From the cell containing the given text, extract its center point as (X, Y) coordinate. 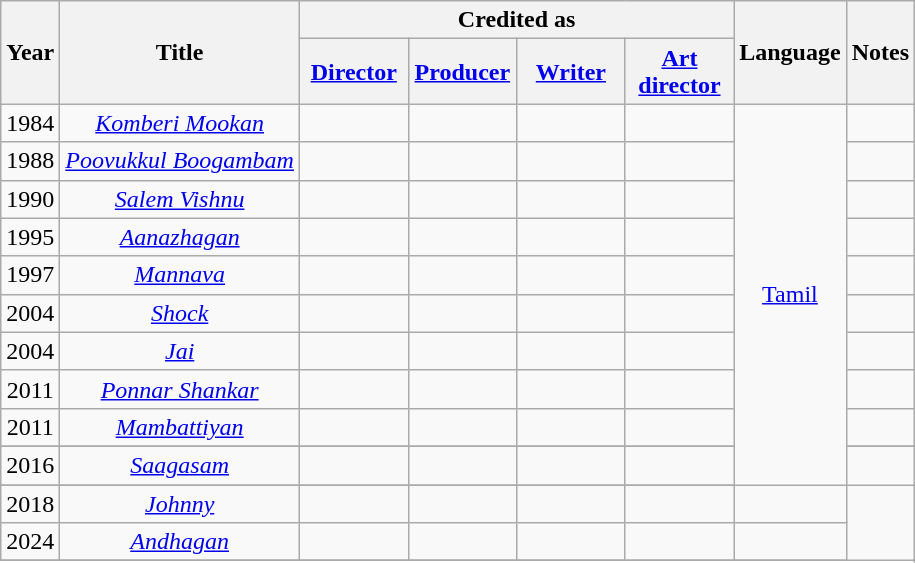
Credited as (516, 20)
Tamil (790, 294)
Notes (880, 52)
Language (790, 52)
Jai (180, 351)
1984 (30, 123)
Shock (180, 313)
Ponnar Shankar (180, 389)
Andhagan (180, 542)
Aanazhagan (180, 237)
2018 (30, 503)
Salem Vishnu (180, 199)
Mannava (180, 275)
1995 (30, 237)
Mambattiyan (180, 427)
1988 (30, 161)
Saagasam (180, 465)
Director (354, 72)
Producer (462, 72)
Title (180, 52)
2016 (30, 465)
2024 (30, 542)
1997 (30, 275)
Art director (680, 72)
Johnny (180, 503)
1990 (30, 199)
Poovukkul Boogambam (180, 161)
Komberi Mookan (180, 123)
Year (30, 52)
Writer (572, 72)
